Search for the cell housing the specified text and yield its (X, Y) center coordinate. 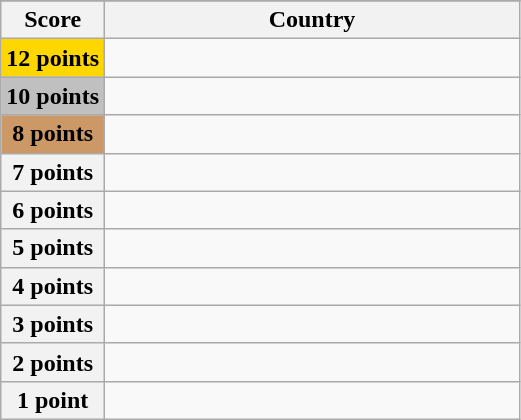
1 point (53, 400)
5 points (53, 248)
12 points (53, 58)
Score (53, 20)
8 points (53, 134)
10 points (53, 96)
2 points (53, 362)
6 points (53, 210)
7 points (53, 172)
4 points (53, 286)
3 points (53, 324)
Country (312, 20)
